Scan for the cell matching the given text and deliver its [X, Y] coordinate at center. 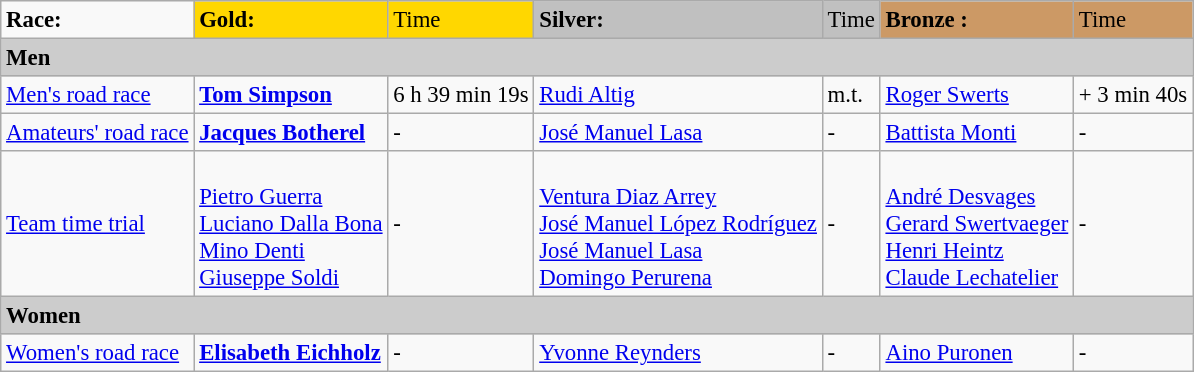
+ 3 min 40s [1134, 95]
Rudi Altig [678, 95]
Elisabeth Eichholz [291, 353]
Aino Puronen [976, 353]
Yvonne Reynders [678, 353]
Bronze : [976, 20]
Women [597, 316]
6 h 39 min 19s [461, 95]
Silver: [678, 20]
André Desvages Gerard Swertvaeger Henri Heintz Claude Lechatelier [976, 224]
m.t. [851, 95]
Battista Monti [976, 133]
Gold: [291, 20]
Men [597, 58]
Tom Simpson [291, 95]
Team time trial [98, 224]
Roger Swerts [976, 95]
Pietro Guerra Luciano Dalla Bona Mino Denti Giuseppe Soldi [291, 224]
Amateurs' road race [98, 133]
Jacques Botherel [291, 133]
Women's road race [98, 353]
Ventura Diaz Arrey José Manuel López Rodríguez José Manuel Lasa Domingo Perurena [678, 224]
Men's road race [98, 95]
Race: [98, 20]
José Manuel Lasa [678, 133]
